For the text-containing cell, return its midpoint in (X, Y) coordinate format. 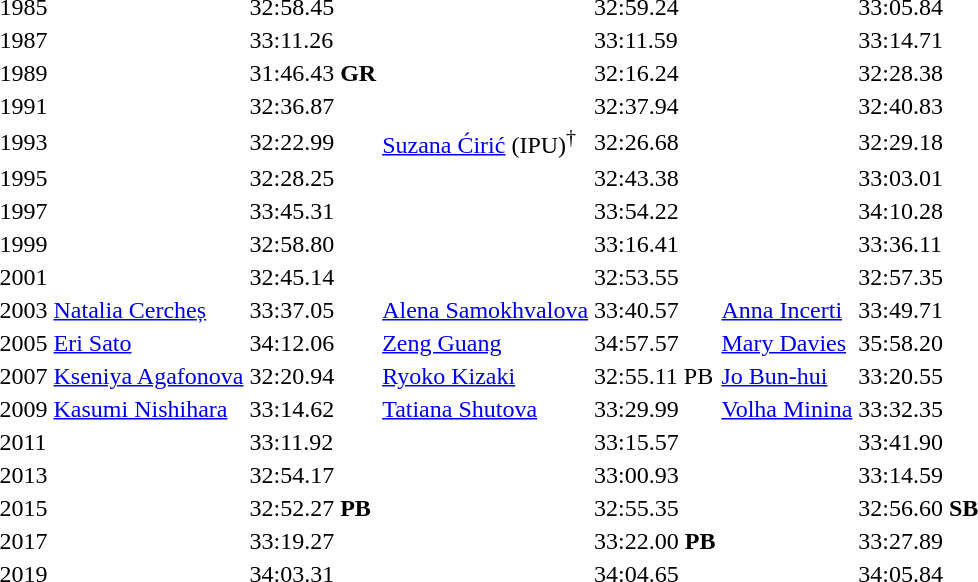
Jo Bun-hui (787, 376)
Volha Minina (787, 409)
Kseniya Agafonova (148, 376)
33:11.59 (655, 40)
32:37.94 (655, 106)
33:19.27 (313, 541)
31:46.43 GR (313, 73)
Mary Davies (787, 343)
33:54.22 (655, 211)
Tatiana Shutova (486, 409)
32:54.17 (313, 475)
33:15.57 (655, 442)
32:58.80 (313, 244)
32:28.25 (313, 178)
32:52.27 PB (313, 508)
Natalia Cercheș (148, 310)
33:11.92 (313, 442)
33:00.93 (655, 475)
Ryoko Kizaki (486, 376)
32:45.14 (313, 277)
33:22.00 PB (655, 541)
Zeng Guang (486, 343)
Suzana Ćirić (IPU)† (486, 142)
Eri Sato (148, 343)
33:11.26 (313, 40)
Kasumi Nishihara (148, 409)
32:36.87 (313, 106)
Alena Samokhvalova (486, 310)
33:16.41 (655, 244)
34:12.06 (313, 343)
33:40.57 (655, 310)
33:14.62 (313, 409)
32:55.35 (655, 508)
32:55.11 PB (655, 376)
32:16.24 (655, 73)
Anna Incerti (787, 310)
33:29.99 (655, 409)
33:45.31 (313, 211)
32:53.55 (655, 277)
32:22.99 (313, 142)
32:26.68 (655, 142)
32:43.38 (655, 178)
33:37.05 (313, 310)
32:20.94 (313, 376)
34:57.57 (655, 343)
